Return the [X, Y] coordinate for the center point of the cell that contains the specified text.  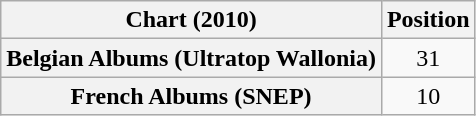
Chart (2010) [192, 20]
10 [428, 96]
Belgian Albums (Ultratop Wallonia) [192, 58]
Position [428, 20]
French Albums (SNEP) [192, 96]
31 [428, 58]
